Provide the (X, Y) coordinate of the cell's center where the given text is located.  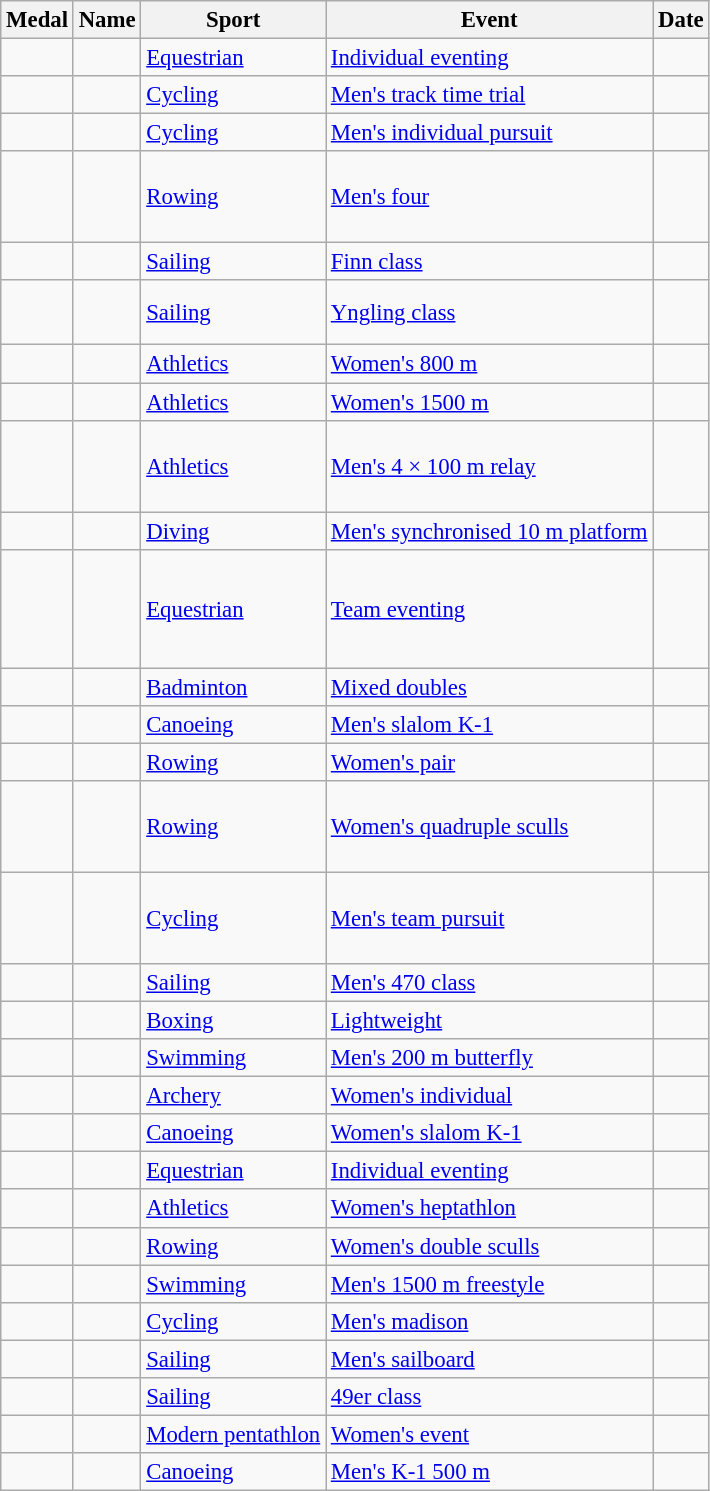
Archery (234, 1096)
Badminton (234, 687)
Men's K-1 500 m (490, 1472)
Boxing (234, 1021)
Yngling class (490, 312)
Women's slalom K-1 (490, 1133)
Team eventing (490, 608)
Men's slalom K-1 (490, 725)
Lightweight (490, 1021)
Men's 4 × 100 m relay (490, 466)
Men's 1500 m freestyle (490, 1284)
Women's individual (490, 1096)
Men's individual pursuit (490, 133)
Men's sailboard (490, 1359)
Name (107, 20)
Sport (234, 20)
Date (681, 20)
Diving (234, 531)
Event (490, 20)
Women's event (490, 1434)
Finn class (490, 262)
Women's 800 m (490, 364)
Men's 470 class (490, 983)
Men's synchronised 10 m platform (490, 531)
Men's four (490, 197)
Women's double sculls (490, 1246)
Women's pair (490, 762)
Mixed doubles (490, 687)
Medal (38, 20)
Women's 1500 m (490, 402)
Modern pentathlon (234, 1434)
49er class (490, 1397)
Women's quadruple sculls (490, 827)
Men's madison (490, 1321)
Men's team pursuit (490, 918)
Women's heptathlon (490, 1209)
Men's 200 m butterfly (490, 1058)
Men's track time trial (490, 95)
